For the text-containing cell, return its midpoint in [x, y] coordinate format. 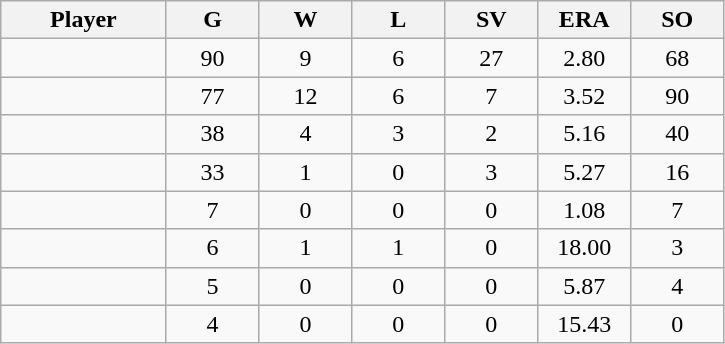
G [212, 20]
3.52 [584, 96]
33 [212, 172]
15.43 [584, 324]
5.87 [584, 286]
Player [84, 20]
SO [678, 20]
5.16 [584, 134]
77 [212, 96]
38 [212, 134]
2.80 [584, 58]
18.00 [584, 248]
40 [678, 134]
2 [492, 134]
16 [678, 172]
12 [306, 96]
5.27 [584, 172]
68 [678, 58]
SV [492, 20]
9 [306, 58]
1.08 [584, 210]
27 [492, 58]
ERA [584, 20]
L [398, 20]
5 [212, 286]
W [306, 20]
